Provide the [X, Y] coordinate of the cell's center where the given text is located.  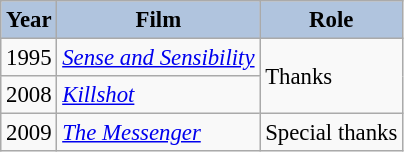
Thanks [332, 76]
1995 [29, 58]
Sense and Sensibility [158, 58]
2009 [29, 133]
Role [332, 20]
Special thanks [332, 133]
The Messenger [158, 133]
2008 [29, 95]
Film [158, 20]
Year [29, 20]
Killshot [158, 95]
